Pinpoint the cell where the given text exists, returning its [x, y] midpoint coordinate. 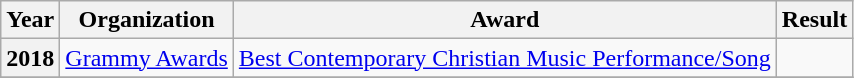
Best Contemporary Christian Music Performance/Song [504, 58]
Result [814, 20]
Award [504, 20]
Grammy Awards [147, 58]
Year [30, 20]
2018 [30, 58]
Organization [147, 20]
